Extract the (x, y) coordinate from the center of the cell holding the provided text.  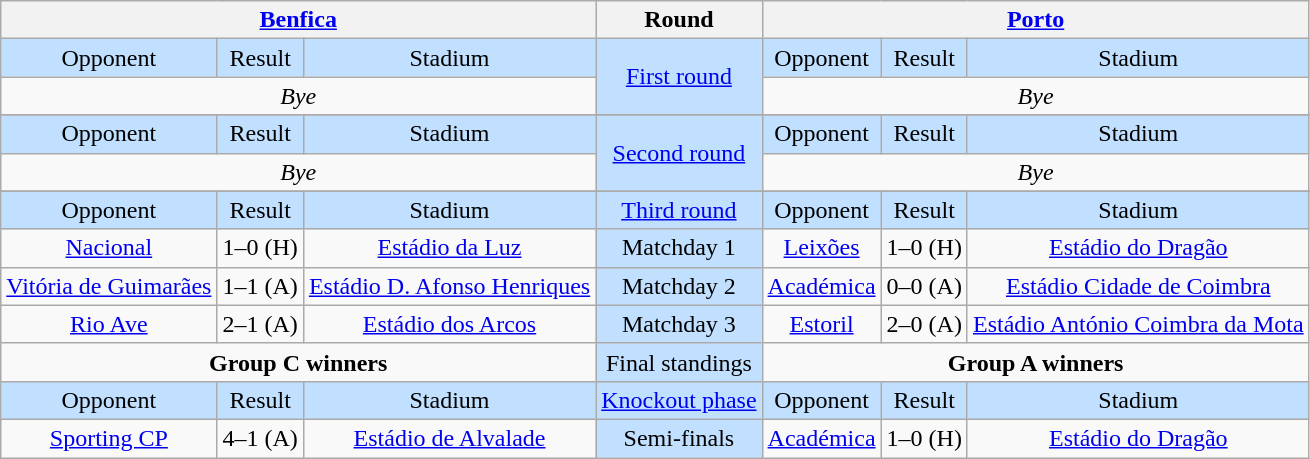
Benfica (298, 20)
Porto (1036, 20)
Third round (679, 210)
1–1 (A) (260, 286)
Sporting CP (109, 438)
Round (679, 20)
0–0 (A) (924, 286)
Rio Ave (109, 324)
2–1 (A) (260, 324)
4–1 (A) (260, 438)
2–0 (A) (924, 324)
Matchday 1 (679, 248)
First round (679, 77)
Estádio da Luz (449, 248)
Leixões (822, 248)
Group A winners (1036, 362)
Estádio de Alvalade (449, 438)
Final standings (679, 362)
Nacional (109, 248)
Second round (679, 153)
Estádio D. Afonso Henriques (449, 286)
Estoril (822, 324)
Estádio António Coimbra da Mota (1138, 324)
Knockout phase (679, 400)
Matchday 2 (679, 286)
Estádio Cidade de Coimbra (1138, 286)
Group C winners (298, 362)
Semi-finals (679, 438)
Matchday 3 (679, 324)
Estádio dos Arcos (449, 324)
Vitória de Guimarães (109, 286)
